Find where the given text appears and provide that cell's center as [X, Y] coordinate. 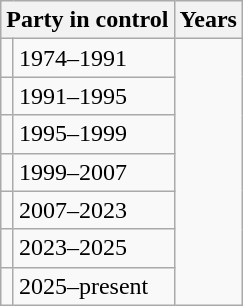
2025–present [94, 286]
1974–1991 [94, 58]
Party in control [88, 20]
1995–1999 [94, 134]
1999–2007 [94, 172]
2007–2023 [94, 210]
2023–2025 [94, 248]
Years [208, 20]
1991–1995 [94, 96]
